Search for the cell housing the specified text and yield its [x, y] center coordinate. 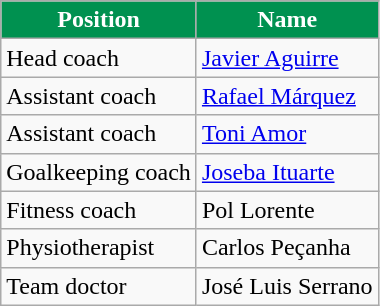
Physiotherapist [99, 248]
Toni Amor [287, 134]
Rafael Márquez [287, 96]
Team doctor [99, 286]
José Luis Serrano [287, 286]
Head coach [99, 58]
Carlos Peçanha [287, 248]
Position [99, 20]
Name [287, 20]
Goalkeeping coach [99, 172]
Pol Lorente [287, 210]
Fitness coach [99, 210]
Joseba Ituarte [287, 172]
Javier Aguirre [287, 58]
